Detect which cell encompasses the target text, then output its [x, y] center coordinate. 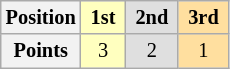
1st [104, 17]
3 [104, 51]
Position [41, 17]
2 [152, 51]
1 [203, 51]
3rd [203, 17]
2nd [152, 17]
Points [41, 51]
